Output the (X, Y) coordinate of the center of the cell containing the given text.  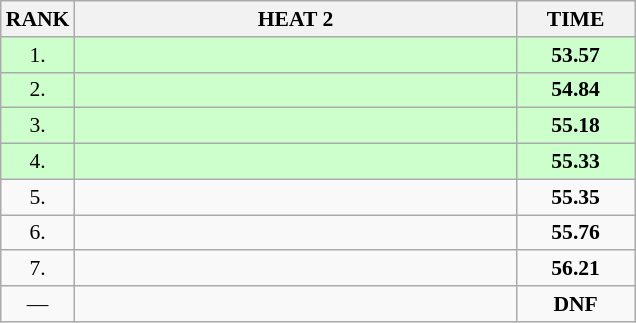
55.76 (576, 233)
3. (38, 126)
RANK (38, 19)
55.33 (576, 162)
6. (38, 233)
54.84 (576, 90)
HEAT 2 (295, 19)
55.18 (576, 126)
7. (38, 269)
5. (38, 197)
56.21 (576, 269)
55.35 (576, 197)
53.57 (576, 55)
1. (38, 55)
2. (38, 90)
TIME (576, 19)
4. (38, 162)
DNF (576, 304)
— (38, 304)
